Extract the (X, Y) coordinate from the center of the cell holding the provided text.  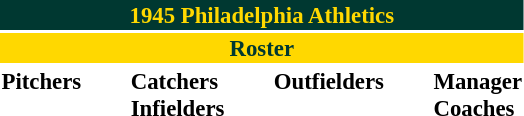
Roster (262, 48)
1945 Philadelphia Athletics (262, 15)
